Return the [x, y] coordinate for the center point of the cell that contains the specified text.  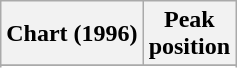
Chart (1996) [72, 34]
Peak position [189, 34]
